Return (x, y) of the center of cell containing provided text 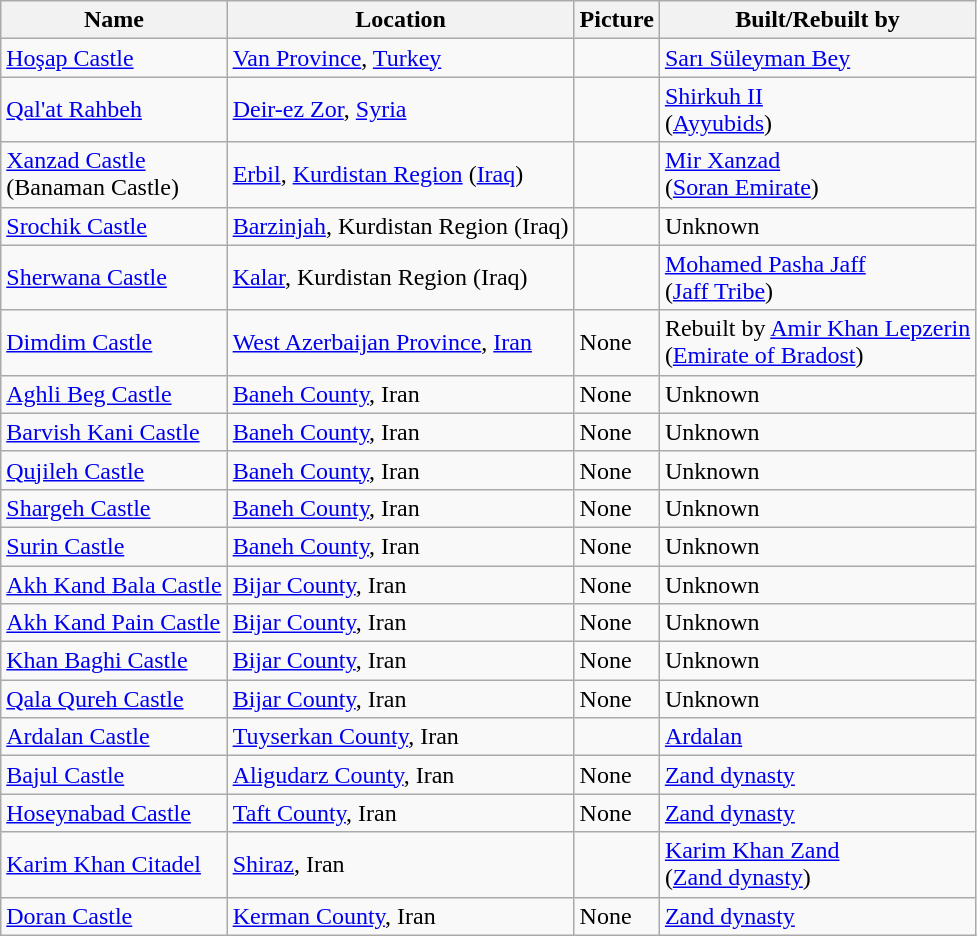
Xanzad Castle(Banaman Castle) (114, 174)
Sarı Süleyman Bey (817, 58)
Khan Baghi Castle (114, 661)
Hoşap Castle (114, 58)
Deir-ez Zor, Syria (400, 110)
Srochik Castle (114, 226)
Location (400, 20)
Doran Castle (114, 916)
Ardalan (817, 737)
Aligudarz County, Iran (400, 775)
Mir Xanzad(Soran Emirate) (817, 174)
Qala Qureh Castle (114, 699)
Erbil, Kurdistan Region (Iraq) (400, 174)
Karim Khan Zand(Zand dynasty) (817, 864)
Built/Rebuilt by (817, 20)
Surin Castle (114, 546)
Rebuilt by Amir Khan Lepzerin(Emirate of Bradost) (817, 342)
West Azerbaijan Province, Iran (400, 342)
Qujileh Castle (114, 470)
Bajul Castle (114, 775)
Akh Kand Bala Castle (114, 585)
Shiraz, Iran (400, 864)
Dimdim Castle (114, 342)
Aghli Beg Castle (114, 394)
Ardalan Castle (114, 737)
Hoseynabad Castle (114, 813)
Van Province, Turkey (400, 58)
Shargeh Castle (114, 508)
Kerman County, Iran (400, 916)
Mohamed Pasha Jaff(Jaff Tribe) (817, 278)
Karim Khan Citadel (114, 864)
Barvish Kani Castle (114, 432)
Tuyserkan County, Iran (400, 737)
Qal'at Rahbeh (114, 110)
Name (114, 20)
Barzinjah, Kurdistan Region (Iraq) (400, 226)
Kalar, Kurdistan Region (Iraq) (400, 278)
Shirkuh II(Ayyubids) (817, 110)
Picture (616, 20)
Akh Kand Pain Castle (114, 623)
Taft County, Iran (400, 813)
Sherwana Castle (114, 278)
